Pinpoint the cell where the given text exists, returning its (X, Y) midpoint coordinate. 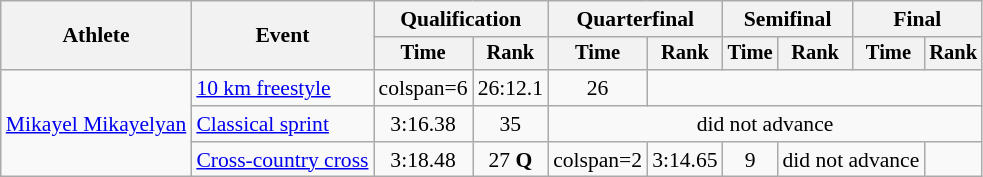
26:12.1 (510, 88)
Qualification (462, 19)
Semifinal (788, 19)
Final (918, 19)
Classical sprint (282, 124)
35 (510, 124)
colspan=6 (424, 88)
Quarterfinal (636, 19)
10 km freestyle (282, 88)
26 (598, 88)
Mikayel Mikayelyan (96, 124)
did not advance (765, 124)
Athlete (96, 36)
Event (282, 36)
3:16.38 (424, 124)
